Detect which cell encompasses the target text, then output its [X, Y] center coordinate. 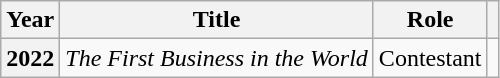
Year [30, 20]
2022 [30, 58]
Title [217, 20]
The First Business in the World [217, 58]
Contestant [430, 58]
Role [430, 20]
